Determine the [x, y] coordinate at the center of the cell enclosing the given text.  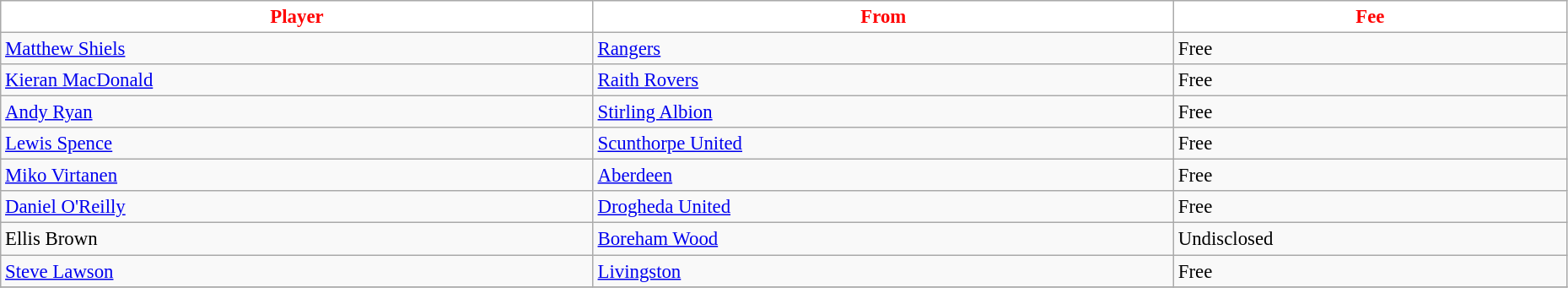
Scunthorpe United [883, 144]
From [883, 17]
Daniel O'Reilly [297, 207]
Boreham Wood [883, 239]
Andy Ryan [297, 112]
Stirling Albion [883, 112]
Miko Virtanen [297, 176]
Aberdeen [883, 176]
Raith Rovers [883, 80]
Ellis Brown [297, 239]
Livingston [883, 271]
Matthew Shiels [297, 49]
Fee [1370, 17]
Kieran MacDonald [297, 80]
Rangers [883, 49]
Undisclosed [1370, 239]
Steve Lawson [297, 271]
Player [297, 17]
Drogheda United [883, 207]
Lewis Spence [297, 144]
